Pinpoint the cell where the given text exists, returning its [x, y] midpoint coordinate. 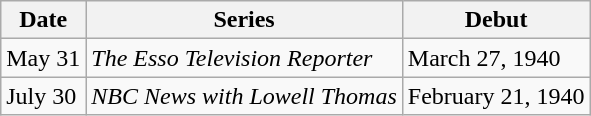
February 21, 1940 [496, 96]
May 31 [44, 58]
Debut [496, 20]
Date [44, 20]
NBC News with Lowell Thomas [244, 96]
March 27, 1940 [496, 58]
The Esso Television Reporter [244, 58]
Series [244, 20]
July 30 [44, 96]
